Provide the (X, Y) coordinate of the cell's center where the given text is located.  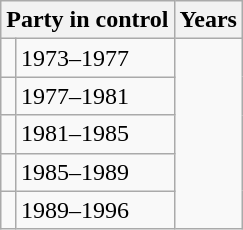
Party in control (88, 20)
1973–1977 (94, 58)
Years (208, 20)
1989–1996 (94, 210)
1977–1981 (94, 96)
1981–1985 (94, 134)
1985–1989 (94, 172)
